Output the [x, y] coordinate of the center of the cell containing the given text.  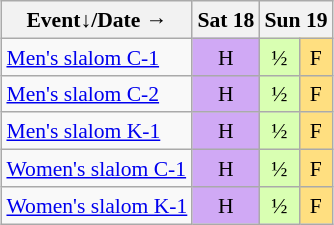
Men's slalom C-2 [96, 94]
Men's slalom K-1 [96, 130]
Sun 19 [296, 20]
Women's slalom C-1 [96, 168]
Women's slalom K-1 [96, 204]
Event↓/Date → [96, 20]
Sat 18 [226, 20]
Men's slalom C-1 [96, 56]
